Determine the [X, Y] coordinate at the center of the cell enclosing the given text.  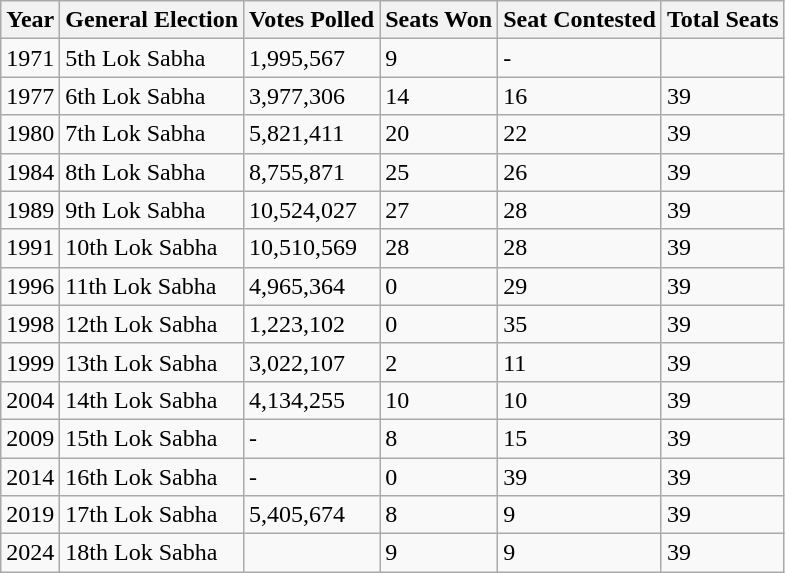
6th Lok Sabha [152, 96]
2004 [30, 400]
Seats Won [439, 20]
Votes Polled [312, 20]
2014 [30, 477]
1977 [30, 96]
14th Lok Sabha [152, 400]
35 [580, 324]
3,022,107 [312, 362]
10,524,027 [312, 210]
1996 [30, 286]
16th Lok Sabha [152, 477]
2024 [30, 553]
1998 [30, 324]
18th Lok Sabha [152, 553]
15th Lok Sabha [152, 438]
4,965,364 [312, 286]
3,977,306 [312, 96]
20 [439, 134]
16 [580, 96]
5,821,411 [312, 134]
1984 [30, 172]
7th Lok Sabha [152, 134]
2009 [30, 438]
15 [580, 438]
2 [439, 362]
11 [580, 362]
Year [30, 20]
General Election [152, 20]
13th Lok Sabha [152, 362]
Total Seats [722, 20]
12th Lok Sabha [152, 324]
27 [439, 210]
1971 [30, 58]
10th Lok Sabha [152, 248]
11th Lok Sabha [152, 286]
5,405,674 [312, 515]
1989 [30, 210]
22 [580, 134]
1,223,102 [312, 324]
8th Lok Sabha [152, 172]
8,755,871 [312, 172]
5th Lok Sabha [152, 58]
14 [439, 96]
26 [580, 172]
1,995,567 [312, 58]
Seat Contested [580, 20]
1980 [30, 134]
25 [439, 172]
1999 [30, 362]
1991 [30, 248]
29 [580, 286]
2019 [30, 515]
4,134,255 [312, 400]
17th Lok Sabha [152, 515]
10,510,569 [312, 248]
9th Lok Sabha [152, 210]
